Determine the [x, y] coordinate at the center of the cell enclosing the given text.  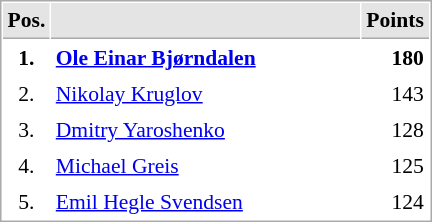
1. [26, 57]
Ole Einar Bjørndalen [206, 57]
Michael Greis [206, 165]
Pos. [26, 21]
180 [396, 57]
125 [396, 165]
Nikolay Kruglov [206, 93]
2. [26, 93]
3. [26, 129]
Emil Hegle Svendsen [206, 201]
5. [26, 201]
Dmitry Yaroshenko [206, 129]
143 [396, 93]
128 [396, 129]
4. [26, 165]
124 [396, 201]
Points [396, 21]
